Search for the cell housing the specified text and yield its [X, Y] center coordinate. 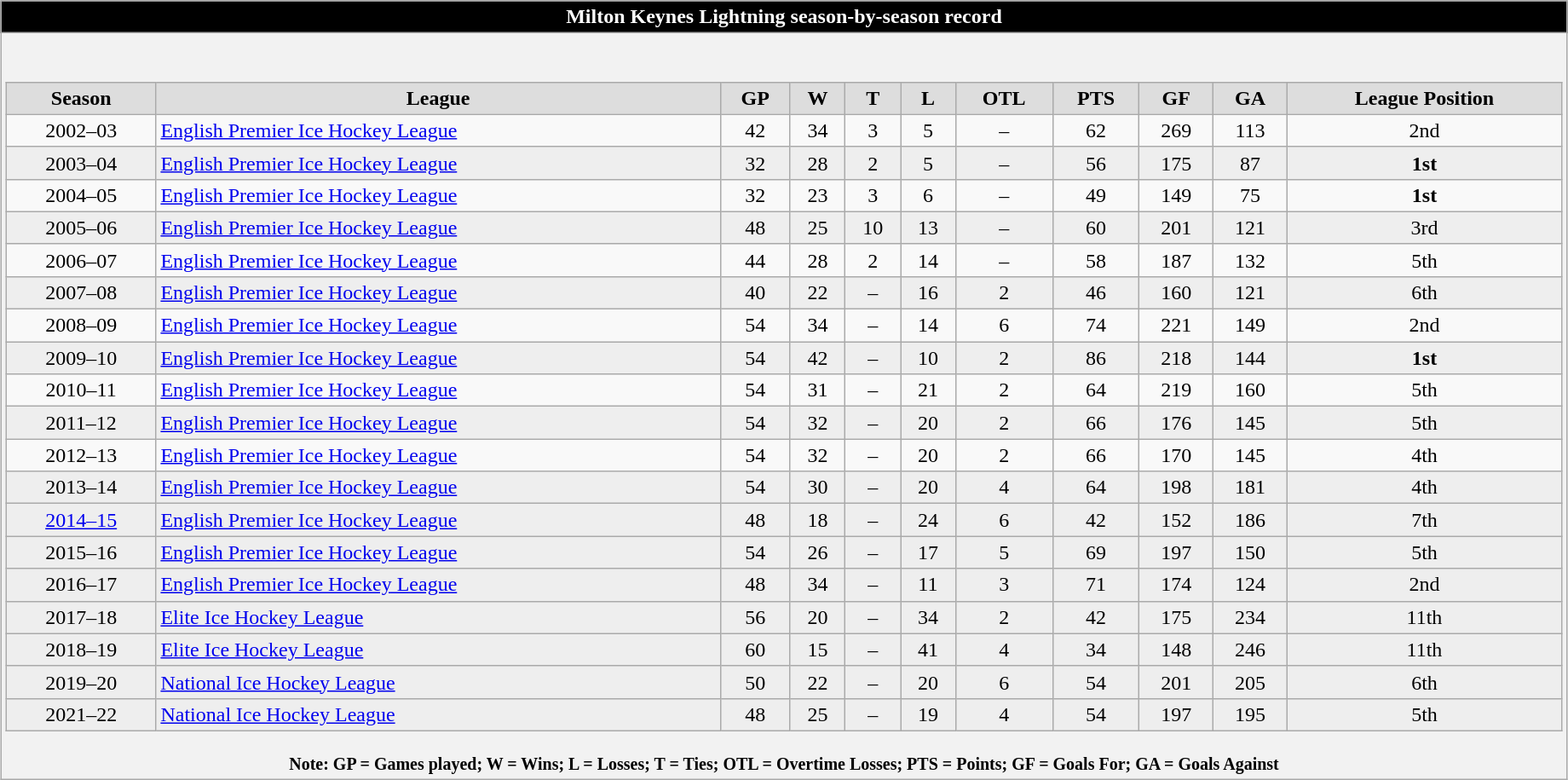
58 [1096, 260]
30 [818, 488]
174 [1176, 585]
PTS [1096, 98]
League Position [1424, 98]
113 [1251, 130]
31 [818, 390]
15 [818, 650]
195 [1251, 714]
W [818, 98]
2006–07 [80, 260]
86 [1096, 358]
Milton Keynes Lightning season-by-season record [784, 17]
2003–04 [80, 163]
7th [1424, 520]
49 [1096, 195]
2014–15 [80, 520]
41 [929, 650]
2019–20 [80, 682]
152 [1176, 520]
11 [929, 585]
176 [1176, 423]
62 [1096, 130]
T [873, 98]
74 [1096, 326]
26 [818, 552]
2011–12 [80, 423]
GA [1251, 98]
L [929, 98]
46 [1096, 292]
2015–16 [80, 552]
2009–10 [80, 358]
21 [929, 390]
OTL [1004, 98]
19 [929, 714]
2021–22 [80, 714]
44 [755, 260]
187 [1176, 260]
71 [1096, 585]
69 [1096, 552]
269 [1176, 130]
2018–19 [80, 650]
150 [1251, 552]
16 [929, 292]
221 [1176, 326]
148 [1176, 650]
144 [1251, 358]
Season [80, 98]
2005–06 [80, 228]
50 [755, 682]
75 [1251, 195]
40 [755, 292]
2016–17 [80, 585]
17 [929, 552]
13 [929, 228]
2007–08 [80, 292]
246 [1251, 650]
124 [1251, 585]
87 [1251, 163]
2012–13 [80, 455]
205 [1251, 682]
181 [1251, 488]
GF [1176, 98]
18 [818, 520]
2017–18 [80, 617]
24 [929, 520]
GP [755, 98]
170 [1176, 455]
2010–11 [80, 390]
2002–03 [80, 130]
23 [818, 195]
2004–05 [80, 195]
League [438, 98]
218 [1176, 358]
186 [1251, 520]
234 [1251, 617]
219 [1176, 390]
3rd [1424, 228]
198 [1176, 488]
2013–14 [80, 488]
2008–09 [80, 326]
132 [1251, 260]
